Detect which cell encompasses the target text, then output its (X, Y) center coordinate. 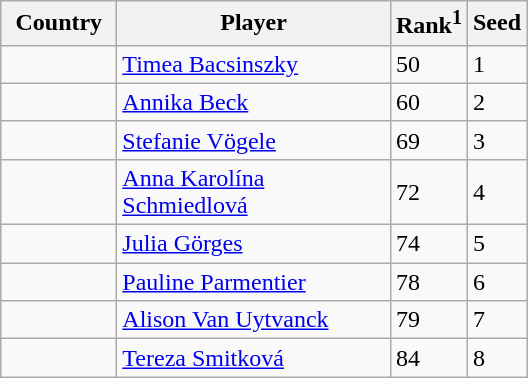
84 (428, 358)
Alison Van Uytvanck (254, 320)
1 (496, 64)
Annika Beck (254, 102)
69 (428, 140)
Rank1 (428, 24)
Player (254, 24)
8 (496, 358)
Seed (496, 24)
78 (428, 282)
Julia Görges (254, 244)
2 (496, 102)
60 (428, 102)
7 (496, 320)
72 (428, 192)
Timea Bacsinszky (254, 64)
Pauline Parmentier (254, 282)
6 (496, 282)
79 (428, 320)
Stefanie Vögele (254, 140)
4 (496, 192)
74 (428, 244)
3 (496, 140)
50 (428, 64)
Anna Karolína Schmiedlová (254, 192)
5 (496, 244)
Tereza Smitková (254, 358)
Country (59, 24)
